Pinpoint the cell where the given text exists, returning its (X, Y) midpoint coordinate. 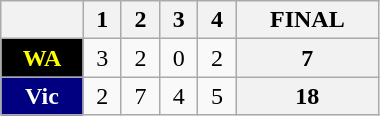
Vic (42, 96)
18 (307, 96)
FINAL (307, 20)
WA (42, 58)
0 (179, 58)
5 (217, 96)
1 (102, 20)
